Locate the cell with the specified text and output its (x, y) center coordinate. 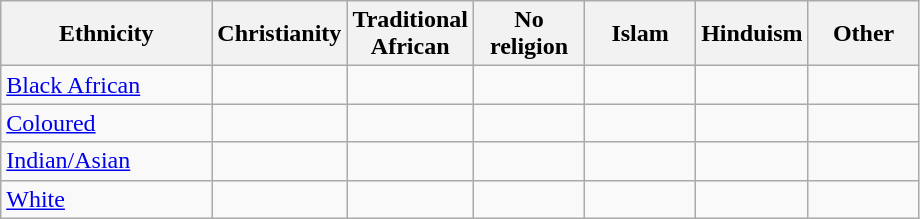
Hinduism (752, 34)
White (106, 199)
Christianity (280, 34)
No religion (530, 34)
Islam (640, 34)
Other (864, 34)
Black African (106, 85)
Ethnicity (106, 34)
Indian/Asian (106, 161)
Coloured (106, 123)
Traditional African (410, 34)
